Return the [X, Y] coordinate for the center point of the cell that contains the specified text.  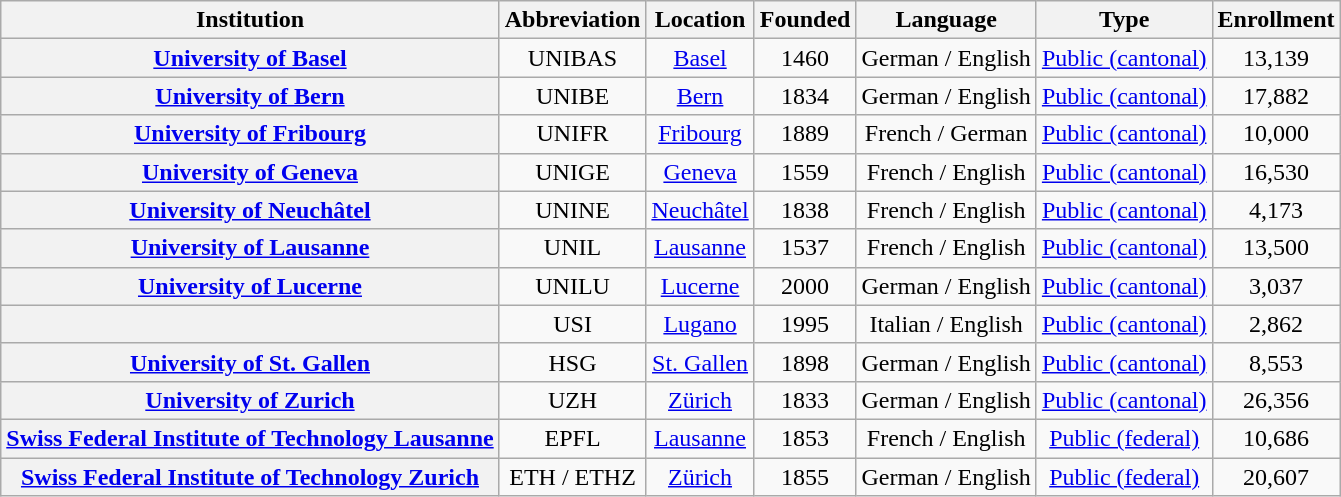
4,173 [1276, 210]
UNIBE [572, 96]
USI [572, 324]
1834 [805, 96]
Swiss Federal Institute of Technology Zurich [250, 477]
University of St. Gallen [250, 362]
Founded [805, 20]
1855 [805, 477]
1838 [805, 210]
UNILU [572, 286]
Location [700, 20]
1889 [805, 134]
UNIBAS [572, 58]
ETH / ETHZ [572, 477]
2000 [805, 286]
Institution [250, 20]
Swiss Federal Institute of Technology Lausanne [250, 438]
University of Zurich [250, 400]
17,882 [1276, 96]
16,530 [1276, 172]
1995 [805, 324]
1853 [805, 438]
2,862 [1276, 324]
UNIGE [572, 172]
University of Neuchâtel [250, 210]
UNINE [572, 210]
1559 [805, 172]
Basel [700, 58]
13,500 [1276, 248]
Lucerne [700, 286]
UNIFR [572, 134]
Abbreviation [572, 20]
University of Geneva [250, 172]
UZH [572, 400]
Bern [700, 96]
Enrollment [1276, 20]
HSG [572, 362]
Geneva [700, 172]
French / German [946, 134]
3,037 [1276, 286]
Italian / English [946, 324]
10,686 [1276, 438]
St. Gallen [700, 362]
EPFL [572, 438]
26,356 [1276, 400]
Lugano [700, 324]
Type [1124, 20]
1833 [805, 400]
Neuchâtel [700, 210]
8,553 [1276, 362]
University of Fribourg [250, 134]
1537 [805, 248]
University of Lausanne [250, 248]
1898 [805, 362]
UNIL [572, 248]
Fribourg [700, 134]
10,000 [1276, 134]
20,607 [1276, 477]
13,139 [1276, 58]
1460 [805, 58]
University of Basel [250, 58]
University of Lucerne [250, 286]
Language [946, 20]
University of Bern [250, 96]
